Return (x, y) of the center of cell containing provided text 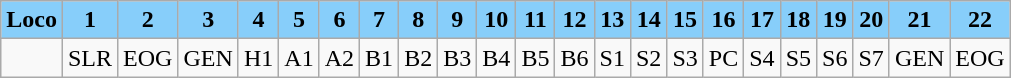
S7 (871, 58)
PC (723, 58)
H1 (258, 58)
10 (496, 20)
17 (762, 20)
9 (458, 20)
22 (980, 20)
19 (835, 20)
16 (723, 20)
S3 (685, 58)
21 (919, 20)
8 (418, 20)
5 (299, 20)
SLR (90, 58)
Loco (32, 20)
B1 (380, 58)
3 (208, 20)
12 (574, 20)
B5 (536, 58)
6 (339, 20)
S1 (612, 58)
B4 (496, 58)
7 (380, 20)
13 (612, 20)
2 (148, 20)
B3 (458, 58)
11 (536, 20)
1 (90, 20)
15 (685, 20)
18 (798, 20)
S5 (798, 58)
B2 (418, 58)
4 (258, 20)
20 (871, 20)
14 (648, 20)
A1 (299, 58)
B6 (574, 58)
A2 (339, 58)
S4 (762, 58)
S6 (835, 58)
S2 (648, 58)
